Determine the [x, y] coordinate at the center of the cell enclosing the given text.  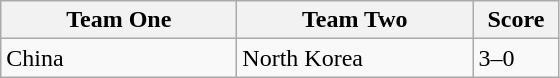
China [119, 58]
Team One [119, 20]
3–0 [516, 58]
Team Two [355, 20]
Score [516, 20]
North Korea [355, 58]
